Identify which cell holds the provided text, then report its [X, Y] central coordinate. 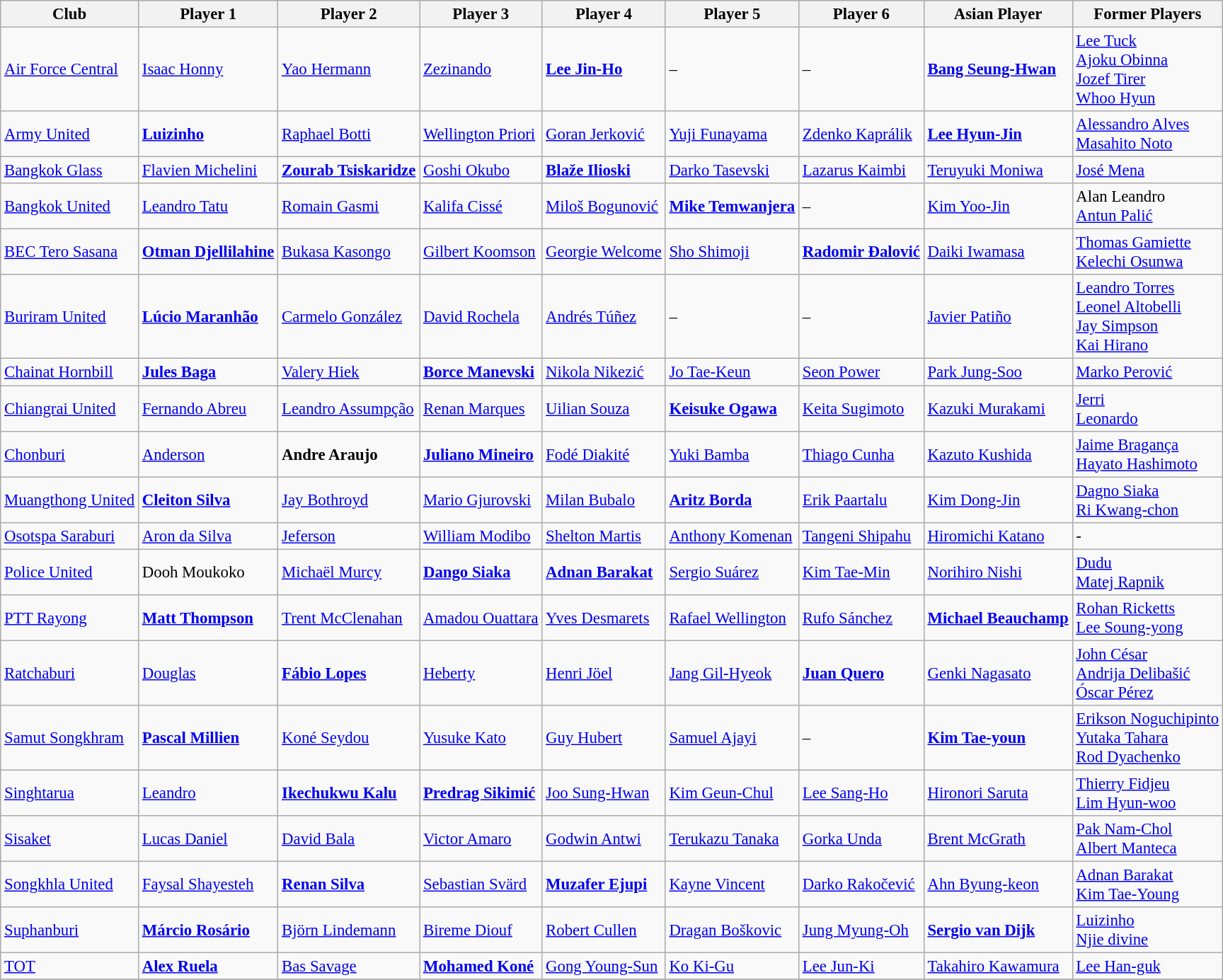
Jeferson [349, 536]
Jaime Bragança Hayato Hashimoto [1147, 454]
Renan Marques [481, 409]
David Bala [349, 839]
Aritz Borda [732, 500]
Adnan Barakat [604, 572]
Adnan Barakat Kim Tae-Young [1147, 884]
Tangeni Shipahu [862, 536]
Fernando Abreu [208, 409]
Dagno Siaka Ri Kwang-chon [1147, 500]
Pascal Millien [208, 738]
Jerri Leonardo [1147, 409]
Guy Hubert [604, 738]
Erik Paartalu [862, 500]
Seon Power [862, 372]
Cleiton Silva [208, 500]
Ahn Byung-keon [998, 884]
Sergio van Dijk [998, 930]
Ikechukwu Kalu [349, 792]
Jules Baga [208, 372]
Trent McClenahan [349, 618]
Juliano Mineiro [481, 454]
Flavien Michelini [208, 171]
- [1147, 536]
Yao Hermann [349, 69]
Kim Tae-Min [862, 572]
Leandro Torres Leonel Altobelli Jay Simpson Kai Hirano [1147, 317]
Kim Dong-Jin [998, 500]
Zourab Tsiskaridze [349, 171]
Gilbert Koomson [481, 252]
Muangthong United [69, 500]
Leandro Assumpção [349, 409]
Asian Player [998, 14]
Bireme Diouf [481, 930]
Samuel Ajayi [732, 738]
Ratchaburi [69, 673]
Fodé Diakité [604, 454]
Kazuto Kushida [998, 454]
Player 5 [732, 14]
Songkhla United [69, 884]
Lee Han-guk [1147, 967]
Gorka Unda [862, 839]
Chonburi [69, 454]
Amadou Ouattara [481, 618]
Mike Temwanjera [732, 207]
Suphanburi [69, 930]
Victor Amaro [481, 839]
Alan Leandro Antun Palić [1147, 207]
Keisuke Ogawa [732, 409]
Henri Jöel [604, 673]
Chainat Hornbill [69, 372]
Luizinho Njie divine [1147, 930]
Lazarus Kaimbi [862, 171]
Valery Hiek [349, 372]
Isaac Honny [208, 69]
Yuki Bamba [732, 454]
Faysal Shayesteh [208, 884]
Singhtarua [69, 792]
Joo Sung-Hwan [604, 792]
Márcio Rosário [208, 930]
Nikola Nikezić [604, 372]
Teruyuki Moniwa [998, 171]
José Mena [1147, 171]
Brent McGrath [998, 839]
Dooh Moukoko [208, 572]
Jang Gil-Hyeok [732, 673]
Goran Jerković [604, 134]
Bangkok Glass [69, 171]
Lee Hyun-Jin [998, 134]
Rafael Wellington [732, 618]
Hironori Saruta [998, 792]
Carmelo González [349, 317]
Sisaket [69, 839]
Andre Araujo [349, 454]
Bukasa Kasongo [349, 252]
Kim Yoo-Jin [998, 207]
Alessandro Alves Masahito Noto [1147, 134]
Miloš Bogunović [604, 207]
Zdenko Kaprálik [862, 134]
Zezinando [481, 69]
Dudu Matej Rapnik [1147, 572]
TOT [69, 967]
Heberty [481, 673]
Yuji Funayama [732, 134]
Chiangrai United [69, 409]
Lee Tuck Ajoku Obinna Jozef Tirer Whoo Hyun [1147, 69]
Shelton Martis [604, 536]
Goshi Okubo [481, 171]
Milan Bubalo [604, 500]
Dragan Boškovic [732, 930]
Darko Rakočević [862, 884]
Takahiro Kawamura [998, 967]
Keita Sugimoto [862, 409]
Andrés Túñez [604, 317]
Renan Silva [349, 884]
Georgie Welcome [604, 252]
Mario Gjurovski [481, 500]
William Modibo [481, 536]
Samut Songkhram [69, 738]
Sho Shimoji [732, 252]
Darko Tasevski [732, 171]
Aron da Silva [208, 536]
Player 4 [604, 14]
Daiki Iwamasa [998, 252]
David Rochela [481, 317]
Mohamed Koné [481, 967]
Air Force Central [69, 69]
Kim Tae-youn [998, 738]
Kalifa Cissé [481, 207]
Anthony Komenan [732, 536]
Muzafer Ejupi [604, 884]
Kayne Vincent [732, 884]
Godwin Antwi [604, 839]
Jo Tae-Keun [732, 372]
Thomas Gamiette Kelechi Osunwa [1147, 252]
Raphael Botti [349, 134]
Lee Jin-Ho [604, 69]
Bang Seung-Hwan [998, 69]
Leandro Tatu [208, 207]
Leandro [208, 792]
Rohan Ricketts Lee Soung-yong [1147, 618]
Radomir Đalović [862, 252]
Gong Young-Sun [604, 967]
Predrag Sikimić [481, 792]
BEC Tero Sasana [69, 252]
Anderson [208, 454]
Alex Ruela [208, 967]
Police United [69, 572]
Michaël Murcy [349, 572]
Player 3 [481, 14]
Lucas Daniel [208, 839]
Kazuki Murakami [998, 409]
Sebastian Svärd [481, 884]
Björn Lindemann [349, 930]
Buriram United [69, 317]
John César Andrija Delibašić Óscar Pérez [1147, 673]
Uilian Souza [604, 409]
Park Jung-Soo [998, 372]
Erikson Noguchipinto Yutaka Tahara Rod Dyachenko [1147, 738]
Luizinho [208, 134]
Juan Quero [862, 673]
Otman Djellilahine [208, 252]
Jay Bothroyd [349, 500]
Marko Perović [1147, 372]
Terukazu Tanaka [732, 839]
Rufo Sánchez [862, 618]
Michael Beauchamp [998, 618]
Romain Gasmi [349, 207]
Former Players [1147, 14]
Thiago Cunha [862, 454]
Player 6 [862, 14]
Bangkok United [69, 207]
Army United [69, 134]
Sergio Suárez [732, 572]
Robert Cullen [604, 930]
Yusuke Kato [481, 738]
Dango Siaka [481, 572]
Matt Thompson [208, 618]
Hiromichi Katano [998, 536]
Thierry Fidjeu Lim Hyun-woo [1147, 792]
Douglas [208, 673]
PTT Rayong [69, 618]
Wellington Priori [481, 134]
Kim Geun-Chul [732, 792]
Osotspa Saraburi [69, 536]
Player 2 [349, 14]
Javier Patiño [998, 317]
Norihiro Nishi [998, 572]
Club [69, 14]
Genki Nagasato [998, 673]
Jung Myung-Oh [862, 930]
Player 1 [208, 14]
Blaže Ilioski [604, 171]
Borce Manevski [481, 372]
Lee Jun-Ki [862, 967]
Lee Sang-Ho [862, 792]
Fábio Lopes [349, 673]
Bas Savage [349, 967]
Pak Nam-Chol Albert Manteca [1147, 839]
Ko Ki-Gu [732, 967]
Koné Seydou [349, 738]
Lúcio Maranhão [208, 317]
Yves Desmarets [604, 618]
